Output the (x, y) coordinate of the center of the cell containing the given text.  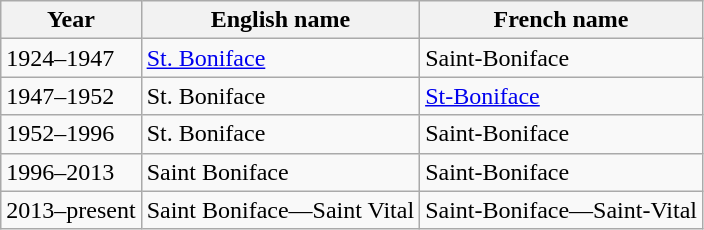
Saint-Boniface—Saint-Vital (562, 210)
French name (562, 20)
English name (280, 20)
Saint Boniface—Saint Vital (280, 210)
Saint Boniface (280, 172)
Year (71, 20)
1924–1947 (71, 58)
1947–1952 (71, 96)
1996–2013 (71, 172)
2013–present (71, 210)
St-Boniface (562, 96)
1952–1996 (71, 134)
